Return (x, y) of the center of cell containing provided text 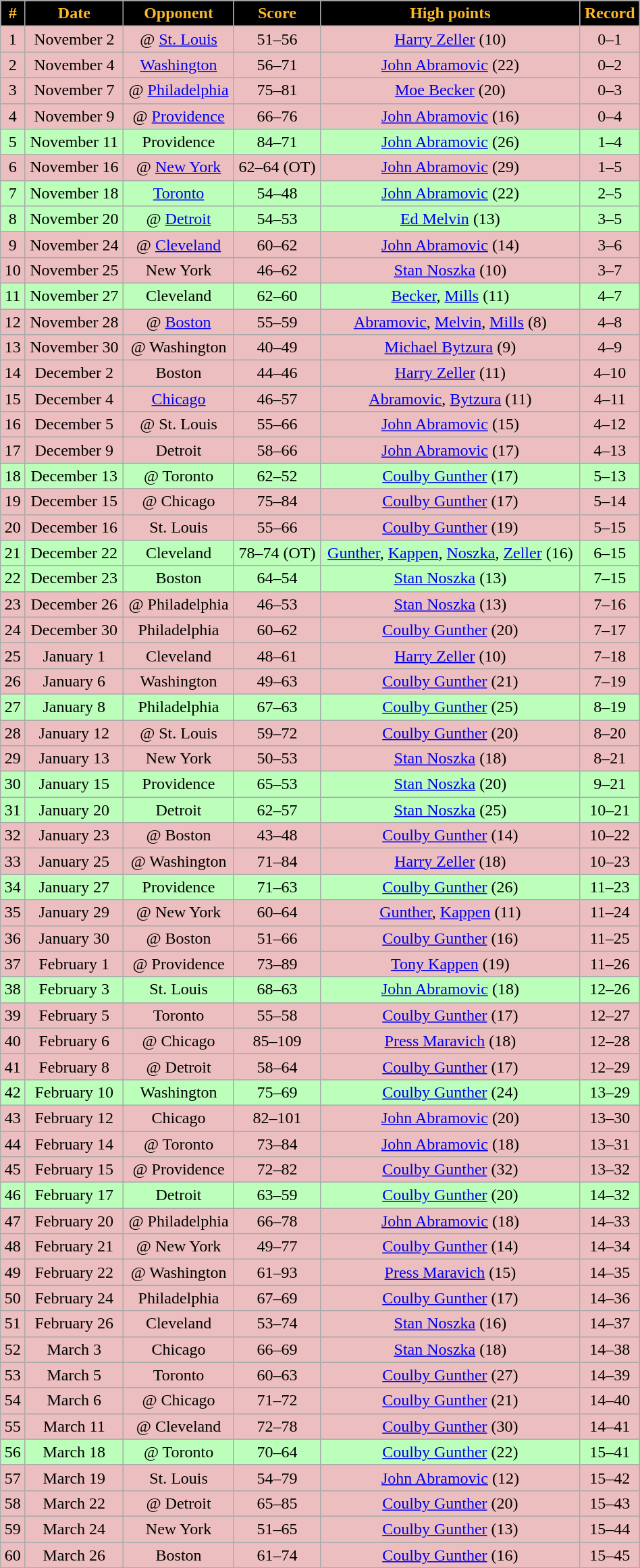
66–78 (277, 1221)
January 23 (74, 836)
72–82 (277, 1170)
7–15 (610, 578)
John Abramovic (20) (451, 1118)
53 (13, 1375)
Abramovic, Bytzura (11) (451, 399)
November 27 (74, 296)
62–52 (277, 476)
John Abramovic (16) (451, 116)
2 (13, 65)
March 26 (74, 1555)
November 20 (74, 219)
15–41 (610, 1452)
5–13 (610, 476)
64–54 (277, 578)
28 (13, 732)
November 9 (74, 116)
65–85 (277, 1503)
November 28 (74, 322)
November 2 (74, 39)
14–39 (610, 1375)
Coulby Gunther (26) (451, 887)
4–7 (610, 296)
48 (13, 1247)
Opponent (178, 13)
36 (13, 938)
30 (13, 784)
7 (13, 193)
23 (13, 604)
January 8 (74, 707)
58–66 (277, 450)
4 (13, 116)
January 30 (74, 938)
December 9 (74, 450)
Stan Noszka (25) (451, 810)
62–60 (277, 296)
15 (13, 399)
73–89 (277, 964)
45 (13, 1170)
12–29 (610, 1066)
John Abramovic (12) (451, 1478)
January 15 (74, 784)
1–4 (610, 142)
Becker, Mills (11) (451, 296)
January 25 (74, 861)
34 (13, 887)
February 26 (74, 1324)
85–109 (277, 1041)
41 (13, 1066)
12 (13, 322)
John Abramovic (17) (451, 450)
25 (13, 655)
11–24 (610, 913)
12–26 (610, 990)
November 30 (74, 348)
0–4 (610, 116)
44 (13, 1144)
November 25 (74, 270)
66–76 (277, 116)
Coulby Gunther (30) (451, 1426)
February 20 (74, 1221)
December 23 (74, 578)
73–84 (277, 1144)
63–59 (277, 1195)
54–79 (277, 1478)
62–64 (OT) (277, 167)
16 (13, 425)
Stan Noszka (10) (451, 270)
Harry Zeller (11) (451, 373)
4–8 (610, 322)
February 24 (74, 1298)
0–3 (610, 90)
33 (13, 861)
11–26 (610, 964)
43 (13, 1118)
3–5 (610, 219)
5–15 (610, 527)
54–48 (277, 193)
68–63 (277, 990)
38 (13, 990)
3–6 (610, 244)
56–71 (277, 65)
Gunther, Kappen (11) (451, 913)
January 29 (74, 913)
Michael Bytzura (9) (451, 348)
March 19 (74, 1478)
February 17 (74, 1195)
John Abramovic (26) (451, 142)
26 (13, 681)
December 4 (74, 399)
1 (13, 39)
10–23 (610, 861)
7–19 (610, 681)
40 (13, 1041)
Harry Zeller (18) (451, 861)
51 (13, 1324)
3 (13, 90)
65–53 (277, 784)
March 11 (74, 1426)
Coulby Gunther (32) (451, 1170)
Coulby Gunther (22) (451, 1452)
December 16 (74, 527)
1–5 (610, 167)
November 18 (74, 193)
February 15 (74, 1170)
51–66 (277, 938)
February 6 (74, 1041)
7–18 (610, 655)
January 20 (74, 810)
4–10 (610, 373)
49 (13, 1272)
January 12 (74, 732)
John Abramovic (14) (451, 244)
82–101 (277, 1118)
43–48 (277, 836)
Gunther, Kappen, Noszka, Zeller (16) (451, 553)
10–21 (610, 810)
58 (13, 1503)
9 (13, 244)
70–64 (277, 1452)
5–14 (610, 502)
December 5 (74, 425)
50–53 (277, 759)
# (13, 13)
November 4 (74, 65)
December 15 (74, 502)
62–57 (277, 810)
November 7 (74, 90)
15–42 (610, 1478)
6–15 (610, 553)
55–59 (277, 322)
Coulby Gunther (24) (451, 1092)
19 (13, 502)
Record (610, 13)
11 (13, 296)
71–63 (277, 887)
61–93 (277, 1272)
December 13 (74, 476)
75–84 (277, 502)
46 (13, 1195)
11–25 (610, 938)
November 24 (74, 244)
Press Maravich (18) (451, 1041)
66–69 (277, 1349)
18 (13, 476)
14 (13, 373)
0–1 (610, 39)
46–62 (277, 270)
29 (13, 759)
46–57 (277, 399)
20 (13, 527)
42 (13, 1092)
December 30 (74, 630)
March 3 (74, 1349)
67–69 (277, 1298)
75–69 (277, 1092)
40–49 (277, 348)
44–46 (277, 373)
60–64 (277, 913)
January 13 (74, 759)
13 (13, 348)
67–63 (277, 707)
December 22 (74, 553)
Press Maravich (15) (451, 1272)
56 (13, 1452)
51–65 (277, 1529)
27 (13, 707)
8–21 (610, 759)
March 6 (74, 1401)
March 18 (74, 1452)
12–28 (610, 1041)
54–53 (277, 219)
January 6 (74, 681)
December 26 (74, 604)
Coulby Gunther (13) (451, 1529)
4–11 (610, 399)
4–13 (610, 450)
Date (74, 13)
Tony Kappen (19) (451, 964)
52 (13, 1349)
78–74 (OT) (277, 553)
46–53 (277, 604)
71–84 (277, 861)
11–23 (610, 887)
February 8 (74, 1066)
13–29 (610, 1092)
14–41 (610, 1426)
Coulby Gunther (19) (451, 527)
Ed Melvin (13) (451, 219)
March 22 (74, 1503)
49–63 (277, 681)
14–34 (610, 1247)
35 (13, 913)
4–12 (610, 425)
47 (13, 1221)
Stan Noszka (16) (451, 1324)
February 22 (74, 1272)
14–32 (610, 1195)
50 (13, 1298)
12–27 (610, 1015)
54 (13, 1401)
55–58 (277, 1015)
February 10 (74, 1092)
55 (13, 1426)
72–78 (277, 1426)
61–74 (277, 1555)
4–9 (610, 348)
March 24 (74, 1529)
58–64 (277, 1066)
John Abramovic (29) (451, 167)
February 12 (74, 1118)
84–71 (277, 142)
13–30 (610, 1118)
14–33 (610, 1221)
8 (13, 219)
60–63 (277, 1375)
71–72 (277, 1401)
9–21 (610, 784)
5 (13, 142)
December 2 (74, 373)
7–16 (610, 604)
High points (451, 13)
21 (13, 553)
14–36 (610, 1298)
8–19 (610, 707)
February 21 (74, 1247)
Stan Noszka (20) (451, 784)
15–45 (610, 1555)
Score (277, 13)
14–35 (610, 1272)
January 1 (74, 655)
February 5 (74, 1015)
10 (13, 270)
Moe Becker (20) (451, 90)
Abramovic, Melvin, Mills (8) (451, 322)
Coulby Gunther (25) (451, 707)
39 (13, 1015)
22 (13, 578)
7–17 (610, 630)
17 (13, 450)
November 16 (74, 167)
Coulby Gunther (27) (451, 1375)
John Abramovic (15) (451, 425)
February 14 (74, 1144)
75–81 (277, 90)
13–32 (610, 1170)
10–22 (610, 836)
31 (13, 810)
59 (13, 1529)
51–56 (277, 39)
February 1 (74, 964)
32 (13, 836)
37 (13, 964)
2–5 (610, 193)
15–44 (610, 1529)
53–74 (277, 1324)
February 3 (74, 990)
8–20 (610, 732)
49–77 (277, 1247)
March 5 (74, 1375)
6 (13, 167)
3–7 (610, 270)
14–38 (610, 1349)
57 (13, 1478)
24 (13, 630)
January 27 (74, 887)
0–2 (610, 65)
November 11 (74, 142)
48–61 (277, 655)
15–43 (610, 1503)
13–31 (610, 1144)
59–72 (277, 732)
14–37 (610, 1324)
14–40 (610, 1401)
60 (13, 1555)
